Locate the cell with the specified text and output its (x, y) center coordinate. 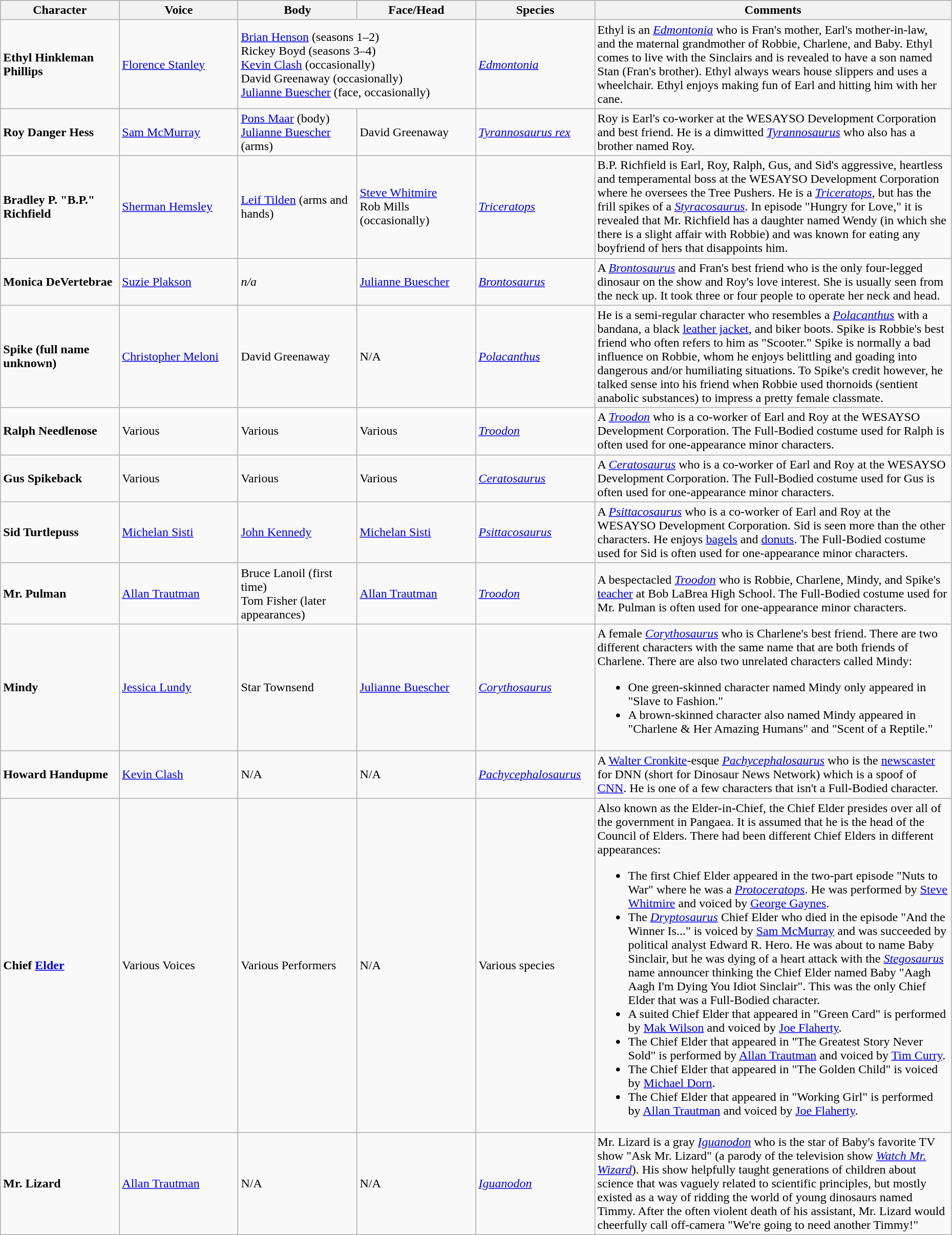
Ralph Needlenose (60, 431)
Polacanthus (535, 356)
Body (298, 10)
Christopher Meloni (179, 356)
Brontosaurus (535, 282)
Chief Elder (60, 965)
Florence Stanley (179, 65)
Corythosaurus (535, 687)
Sid Turtlepuss (60, 533)
Bradley P. "B.P." Richfield (60, 207)
Edmontonia (535, 65)
Comments (773, 10)
Mr. Pulman (60, 593)
Triceratops (535, 207)
Jessica Lundy (179, 687)
Mindy (60, 687)
Character (60, 10)
Suzie Plakson (179, 282)
Sam McMurray (179, 132)
n/a (298, 282)
Mr. Lizard (60, 1184)
Psittacosaurus (535, 533)
Spike (full name unknown) (60, 356)
John Kennedy (298, 533)
Kevin Clash (179, 774)
Steve WhitmireRob Mills (occasionally) (416, 207)
Voice (179, 10)
Pachycephalosaurus (535, 774)
Various Performers (298, 965)
Roy Danger Hess (60, 132)
Face/Head (416, 10)
Species (535, 10)
Howard Handupme (60, 774)
Brian Henson (seasons 1–2)Rickey Boyd (seasons 3–4)Kevin Clash (occasionally)David Greenaway (occasionally)Julianne Buescher (face, occasionally) (357, 65)
Monica DeVertebrae (60, 282)
Pons Maar (body)Julianne Buescher (arms) (298, 132)
Various Voices (179, 965)
Ethyl Hinkleman Phillips (60, 65)
Sherman Hemsley (179, 207)
Iguanodon (535, 1184)
Tyrannosaurus rex (535, 132)
Various species (535, 965)
Gus Spikeback (60, 478)
Ceratosaurus (535, 478)
Roy is Earl's co-worker at the WESAYSO Development Corporation and best friend. He is a dimwitted Tyrannosaurus who also has a brother named Roy. (773, 132)
Leif Tilden (arms and hands) (298, 207)
Bruce Lanoil (first time)Tom Fisher (later appearances) (298, 593)
Star Townsend (298, 687)
